Search for the cell housing the specified text and yield its (X, Y) center coordinate. 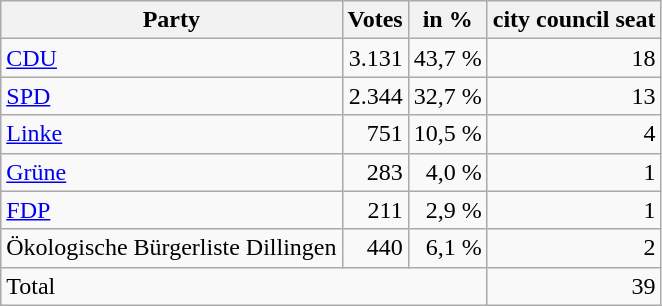
FDP (172, 210)
2.344 (375, 96)
CDU (172, 58)
10,5 % (448, 134)
city council seat (574, 20)
6,1 % (448, 248)
Total (244, 286)
283 (375, 172)
211 (375, 210)
4,0 % (448, 172)
751 (375, 134)
2 (574, 248)
18 (574, 58)
43,7 % (448, 58)
in % (448, 20)
Grüne (172, 172)
39 (574, 286)
Linke (172, 134)
13 (574, 96)
Party (172, 20)
2,9 % (448, 210)
SPD (172, 96)
32,7 % (448, 96)
Votes (375, 20)
440 (375, 248)
4 (574, 134)
Ökologische Bürgerliste Dillingen (172, 248)
3.131 (375, 58)
